Locate the cell with the specified text and output its [x, y] center coordinate. 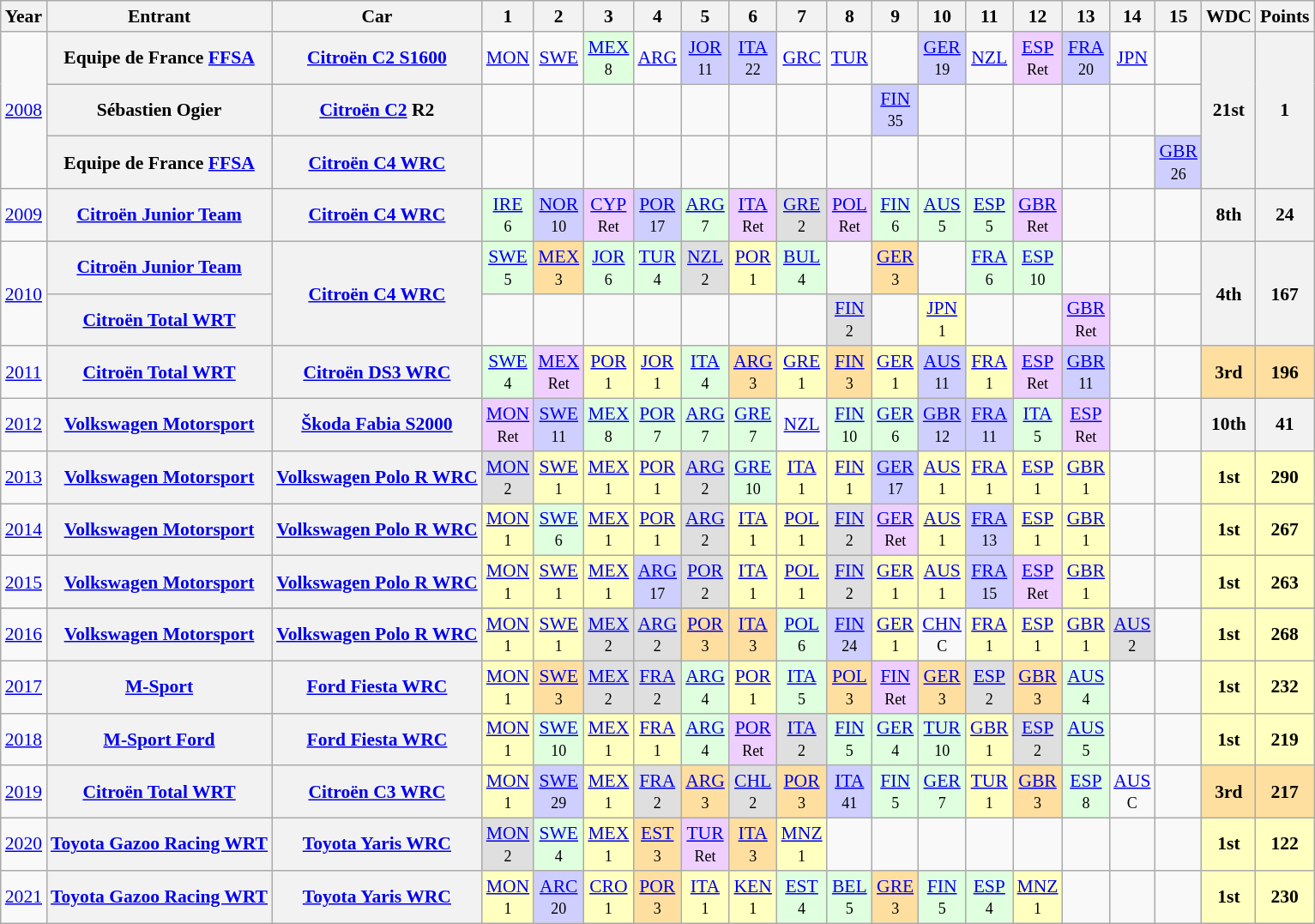
SWE11 [558, 426]
GRC [802, 58]
3 [608, 16]
4 [657, 16]
9 [896, 16]
FRA13 [990, 530]
FIN6 [896, 214]
NOR10 [558, 214]
290 [1285, 477]
ARG17 [657, 582]
167 [1285, 293]
TUR10 [942, 740]
FRA6 [990, 268]
POR2 [705, 582]
TUR1 [990, 793]
Škoda Fabia S2000 [377, 426]
ITARet [753, 214]
SWE6 [558, 530]
267 [1285, 530]
Car [377, 16]
232 [1285, 686]
CHNC [942, 635]
NZL2 [705, 268]
263 [1285, 582]
AUS11 [942, 372]
Citroën C2 R2 [377, 110]
ITA22 [753, 58]
SWE5 [508, 268]
Citroën DS3 WRC [377, 372]
5 [705, 16]
CRO1 [608, 897]
IRE6 [508, 214]
POLRet [849, 214]
14 [1132, 16]
JOR6 [608, 268]
GRE3 [896, 897]
EST3 [657, 844]
2021 [24, 897]
8th [1228, 214]
ARG [657, 58]
7 [802, 16]
GRE2 [802, 214]
SWE10 [558, 740]
2014 [24, 530]
10 [942, 16]
2015 [24, 582]
FIN3 [849, 372]
ITA2 [802, 740]
Sébastien Ogier [160, 110]
MON [508, 58]
24 [1285, 214]
2010 [24, 293]
8 [849, 16]
POL3 [849, 686]
2016 [24, 635]
196 [1285, 372]
SWE3 [558, 686]
MONRet [508, 426]
Citroën C3 WRC [377, 793]
10th [1228, 426]
AUS4 [1086, 686]
2011 [24, 372]
Year [24, 16]
TURRet [705, 844]
GRE7 [753, 426]
15 [1179, 16]
M-Sport [160, 686]
Citroën C2 S1600 [377, 58]
SWE29 [558, 793]
219 [1285, 740]
GER4 [896, 740]
Entrant [160, 16]
JOR11 [705, 58]
2012 [24, 426]
2009 [24, 214]
ESP5 [990, 214]
FIN24 [849, 635]
2013 [24, 477]
GBR11 [1086, 372]
ESP4 [990, 897]
JPN [1132, 58]
POL6 [802, 635]
217 [1285, 793]
2019 [24, 793]
ESP10 [1038, 268]
AUSC [1132, 793]
FRA15 [990, 582]
4th [1228, 293]
FIN35 [896, 110]
6 [753, 16]
ESP8 [1086, 793]
2008 [24, 110]
122 [1285, 844]
GRE1 [802, 372]
Points [1285, 16]
2018 [24, 740]
13 [1086, 16]
268 [1285, 635]
FIN10 [849, 426]
KEN1 [753, 897]
GER7 [942, 793]
2020 [24, 844]
ITA41 [849, 793]
230 [1285, 897]
GER17 [896, 477]
BEL5 [849, 897]
41 [1285, 426]
GER6 [896, 426]
CYPRet [608, 214]
21st [1228, 110]
PORRet [753, 740]
CHL2 [753, 793]
EST4 [802, 897]
JOR1 [657, 372]
ITA4 [705, 372]
SWE [558, 58]
POR17 [657, 214]
WDC [1228, 16]
ARC20 [558, 897]
JPN1 [942, 319]
GBR26 [1179, 163]
FRA20 [1086, 58]
TUR [849, 58]
TUR4 [657, 268]
GERRet [896, 530]
GRE10 [753, 477]
MEX3 [558, 268]
POR7 [657, 426]
FINRet [896, 686]
GER19 [942, 58]
GBR12 [942, 426]
2 [558, 16]
BUL4 [802, 268]
FRA11 [990, 426]
11 [990, 16]
12 [1038, 16]
MEXRet [558, 372]
M-Sport Ford [160, 740]
AUS2 [1132, 635]
2017 [24, 686]
FIN1 [849, 477]
